Locate the cell with the specified text and output its (x, y) center coordinate. 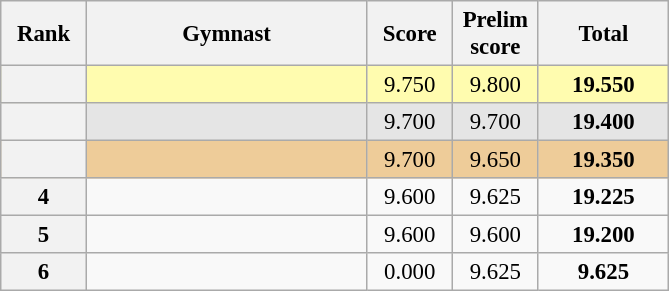
9.650 (496, 160)
19.200 (604, 235)
9.625 (496, 197)
19.225 (604, 197)
19.550 (604, 85)
19.350 (604, 160)
4 (44, 197)
5 (44, 235)
9.800 (496, 85)
Score (410, 34)
19.400 (604, 122)
9.750 (410, 85)
Rank (44, 34)
Prelim score (496, 34)
Gymnast (226, 34)
Total (604, 34)
